Scan for the cell matching the given text and deliver its (X, Y) coordinate at center. 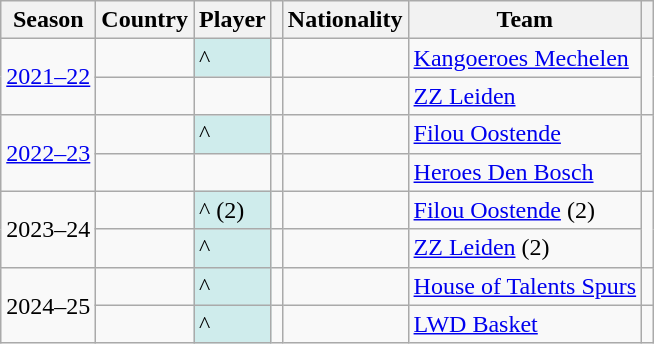
Heroes Den Bosch (525, 172)
Filou Oostende (525, 134)
ZZ Leiden (2) (525, 248)
^ (2) (233, 210)
Country (145, 20)
ZZ Leiden (525, 96)
Filou Oostende (2) (525, 210)
Kangoeroes Mechelen (525, 58)
2022–23 (48, 153)
LWD Basket (525, 324)
Team (525, 20)
House of Talents Spurs (525, 286)
2021–22 (48, 77)
Player (233, 20)
2024–25 (48, 305)
Season (48, 20)
2023–24 (48, 229)
Nationality (345, 20)
